Find where the given text appears and provide that cell's center as [x, y] coordinate. 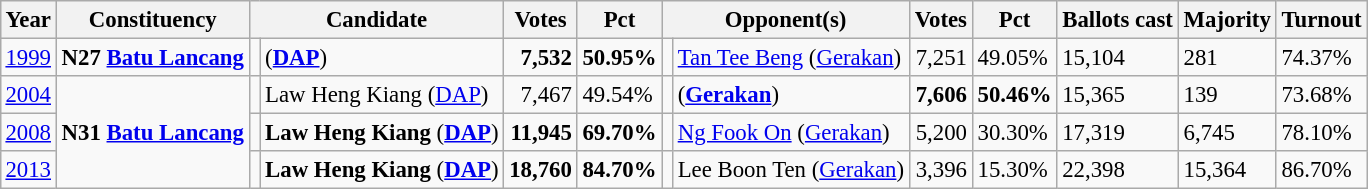
49.05% [1014, 57]
7,532 [540, 57]
Year [28, 20]
281 [1227, 57]
15.30% [1014, 170]
49.54% [620, 95]
22,398 [1118, 170]
11,945 [540, 133]
2004 [28, 95]
N31 Batu Lancang [152, 132]
(Gerakan) [790, 95]
15,364 [1227, 170]
Lee Boon Ten (Gerakan) [790, 170]
18,760 [540, 170]
5,200 [940, 133]
Majority [1227, 20]
84.70% [620, 170]
50.95% [620, 57]
17,319 [1118, 133]
Opponent(s) [786, 20]
7,467 [540, 95]
N27 Batu Lancang [152, 57]
139 [1227, 95]
Tan Tee Beng (Gerakan) [790, 57]
15,365 [1118, 95]
Constituency [152, 20]
74.37% [1322, 57]
Turnout [1322, 20]
Ballots cast [1118, 20]
1999 [28, 57]
Ng Fook On (Gerakan) [790, 133]
6,745 [1227, 133]
2013 [28, 170]
7,251 [940, 57]
86.70% [1322, 170]
30.30% [1014, 133]
78.10% [1322, 133]
50.46% [1014, 95]
15,104 [1118, 57]
3,396 [940, 170]
69.70% [620, 133]
(DAP) [382, 57]
Candidate [376, 20]
2008 [28, 133]
73.68% [1322, 95]
7,606 [940, 95]
